Provide the (x, y) coordinate of the cell's center where the given text is located.  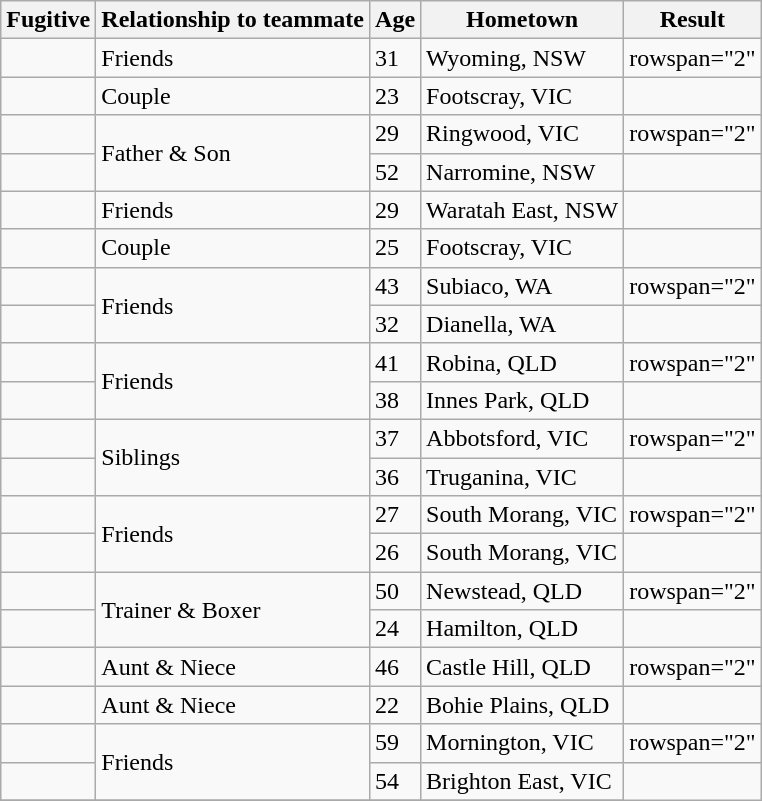
36 (396, 477)
Waratah East, NSW (522, 210)
Mornington, VIC (522, 743)
Siblings (233, 457)
Newstead, QLD (522, 591)
Subiaco, WA (522, 286)
26 (396, 553)
Narromine, NSW (522, 172)
27 (396, 515)
23 (396, 96)
46 (396, 667)
22 (396, 705)
Hometown (522, 20)
37 (396, 438)
Abbotsford, VIC (522, 438)
50 (396, 591)
Fugitive (48, 20)
Age (396, 20)
Truganina, VIC (522, 477)
Robina, QLD (522, 362)
38 (396, 400)
54 (396, 781)
Result (693, 20)
Castle Hill, QLD (522, 667)
24 (396, 629)
32 (396, 324)
Brighton East, VIC (522, 781)
Wyoming, NSW (522, 58)
31 (396, 58)
41 (396, 362)
25 (396, 248)
59 (396, 743)
Ringwood, VIC (522, 134)
43 (396, 286)
Dianella, WA (522, 324)
Father & Son (233, 153)
Hamilton, QLD (522, 629)
Innes Park, QLD (522, 400)
Trainer & Boxer (233, 610)
52 (396, 172)
Relationship to teammate (233, 20)
Bohie Plains, QLD (522, 705)
